Scan for the cell matching the given text and deliver its (x, y) coordinate at center. 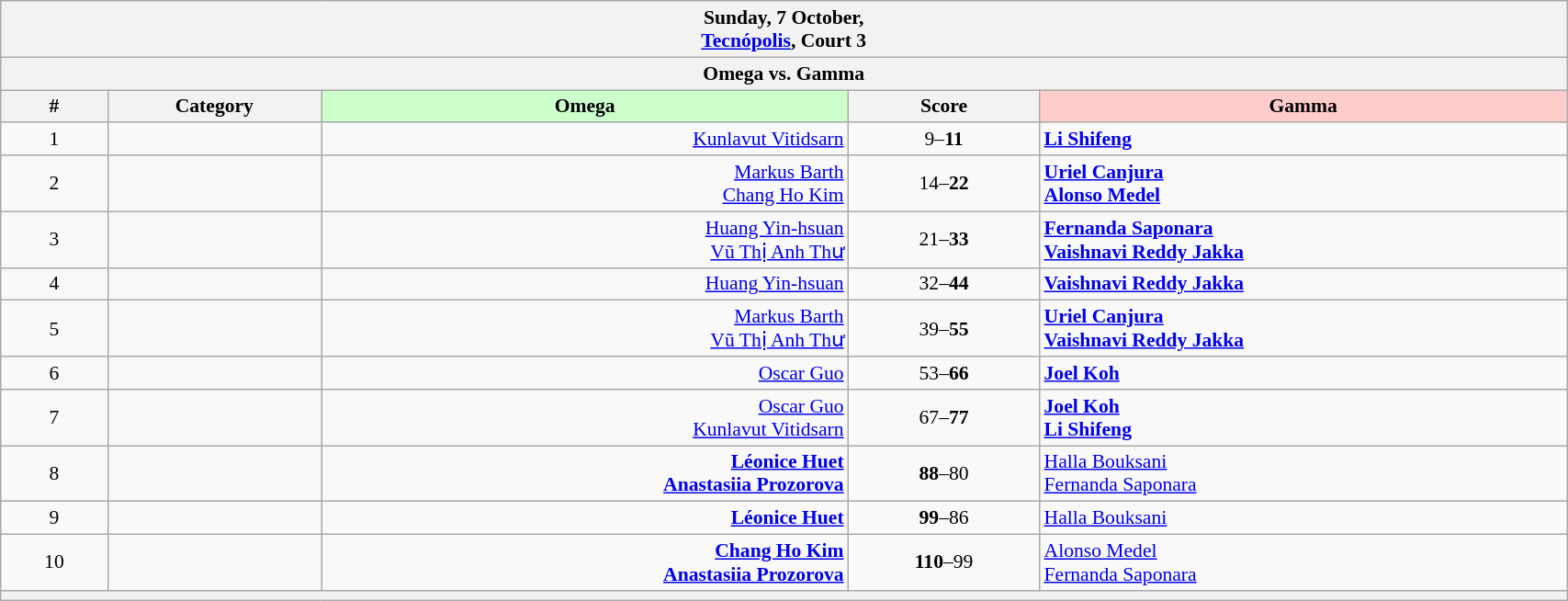
110–99 (944, 562)
Markus Barth Vũ Thị Anh Thư (585, 329)
Gamma (1303, 107)
14–22 (944, 184)
Fernanda Saponara Vaishnavi Reddy Jakka (1303, 239)
88–80 (944, 474)
Category (215, 107)
21–33 (944, 239)
2 (54, 184)
32–44 (944, 284)
Halla Bouksani Fernanda Saponara (1303, 474)
Vaishnavi Reddy Jakka (1303, 284)
7 (54, 417)
99–86 (944, 518)
Score (944, 107)
Alonso Medel Fernanda Saponara (1303, 562)
Omega vs. Gamma (784, 74)
# (54, 107)
67–77 (944, 417)
Halla Bouksani (1303, 518)
Sunday, 7 October, Tecnópolis, Court 3 (784, 29)
Li Shifeng (1303, 140)
8 (54, 474)
Uriel Canjura Alonso Medel (1303, 184)
Uriel Canjura Vaishnavi Reddy Jakka (1303, 329)
3 (54, 239)
9 (54, 518)
5 (54, 329)
Léonice Huet Anastasiia Prozorova (585, 474)
Chang Ho Kim Anastasiia Prozorova (585, 562)
6 (54, 373)
Léonice Huet (585, 518)
Kunlavut Vitidsarn (585, 140)
Joel Koh (1303, 373)
Omega (585, 107)
1 (54, 140)
10 (54, 562)
Markus Barth Chang Ho Kim (585, 184)
Oscar Guo Kunlavut Vitidsarn (585, 417)
9–11 (944, 140)
Joel Koh Li Shifeng (1303, 417)
Huang Yin-hsuan (585, 284)
Huang Yin-hsuan Vũ Thị Anh Thư (585, 239)
4 (54, 284)
53–66 (944, 373)
Oscar Guo (585, 373)
39–55 (944, 329)
